Detect which cell encompasses the target text, then output its [X, Y] center coordinate. 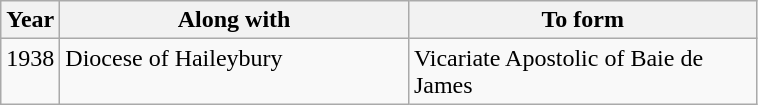
Vicariate Apostolic of Baie de James [582, 72]
1938 [30, 72]
Along with [234, 20]
Year [30, 20]
Diocese of Haileybury [234, 72]
To form [582, 20]
